Find where the given text appears and provide that cell's center as (x, y) coordinate. 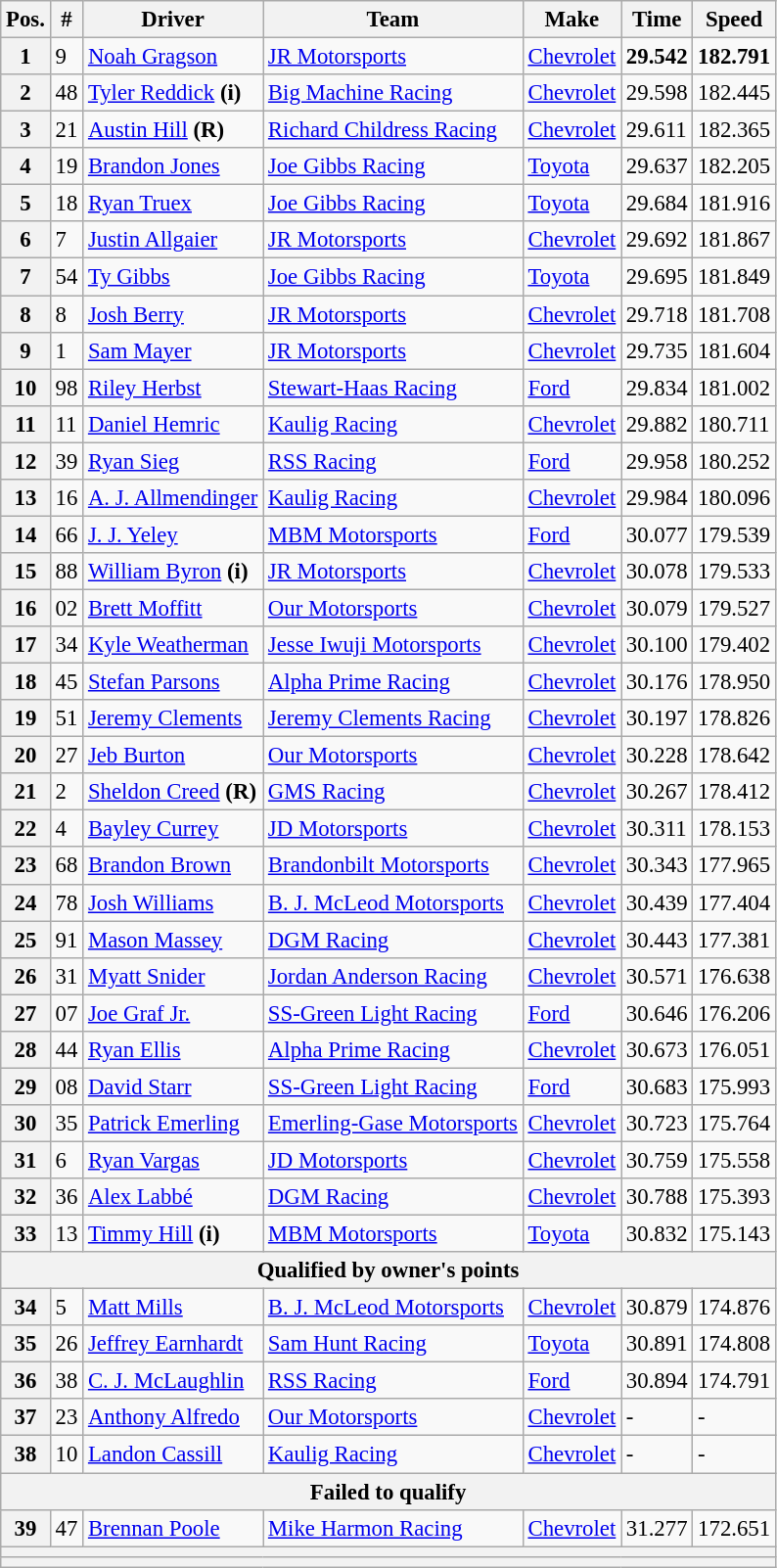
31.277 (658, 1528)
179.527 (734, 608)
30.683 (658, 1086)
30.673 (658, 1050)
175.993 (734, 1086)
Ty Gibbs (173, 277)
175.558 (734, 1160)
Jeremy Clements Racing (393, 718)
54 (67, 277)
88 (67, 572)
30.311 (658, 829)
68 (67, 866)
181.002 (734, 388)
Josh Williams (173, 902)
Joe Graf Jr. (173, 1013)
30.197 (658, 718)
Noah Gragson (173, 57)
177.404 (734, 902)
Pos. (25, 20)
182.791 (734, 57)
175.764 (734, 1124)
Bayley Currey (173, 829)
30.079 (658, 608)
177.965 (734, 866)
Ryan Sieg (173, 461)
29.692 (658, 240)
Austin Hill (R) (173, 130)
29.718 (658, 314)
29.598 (658, 93)
Matt Mills (173, 1308)
181.916 (734, 204)
Ryan Ellis (173, 1050)
Ryan Truex (173, 204)
30 (25, 1124)
47 (67, 1528)
Jeffrey Earnhardt (173, 1344)
91 (67, 940)
178.153 (734, 829)
33 (25, 1234)
02 (67, 608)
51 (67, 718)
44 (67, 1050)
30.078 (658, 572)
174.791 (734, 1381)
172.651 (734, 1528)
29.735 (658, 350)
J. J. Yeley (173, 534)
David Starr (173, 1086)
Time (658, 20)
30.443 (658, 940)
37 (25, 1418)
176.206 (734, 1013)
29.984 (658, 498)
30.267 (658, 792)
Stefan Parsons (173, 682)
Driver (173, 20)
3 (25, 130)
29 (25, 1086)
Jeremy Clements (173, 718)
William Byron (i) (173, 572)
30.439 (658, 902)
181.849 (734, 277)
181.604 (734, 350)
Jeb Burton (173, 756)
22 (25, 829)
78 (67, 902)
# (67, 20)
Sam Hunt Racing (393, 1344)
29.834 (658, 388)
30.723 (658, 1124)
Josh Berry (173, 314)
C. J. McLaughlin (173, 1381)
Kyle Weatherman (173, 645)
32 (25, 1197)
29.637 (658, 166)
29.958 (658, 461)
Make (571, 20)
182.445 (734, 93)
25 (25, 940)
30.176 (658, 682)
Patrick Emerling (173, 1124)
179.533 (734, 572)
Jesse Iwuji Motorsports (393, 645)
30.077 (658, 534)
29.684 (658, 204)
178.950 (734, 682)
30.891 (658, 1344)
08 (67, 1086)
Failed to qualify (388, 1492)
179.402 (734, 645)
66 (67, 534)
174.876 (734, 1308)
30.343 (658, 866)
Big Machine Racing (393, 93)
Daniel Hemric (173, 424)
45 (67, 682)
30.788 (658, 1197)
30.100 (658, 645)
Stewart-Haas Racing (393, 388)
Timmy Hill (i) (173, 1234)
Justin Allgaier (173, 240)
179.539 (734, 534)
182.205 (734, 166)
15 (25, 572)
181.867 (734, 240)
Brennan Poole (173, 1528)
30.228 (658, 756)
Landon Cassill (173, 1454)
177.381 (734, 940)
30.759 (658, 1160)
176.638 (734, 976)
Jordan Anderson Racing (393, 976)
178.412 (734, 792)
A. J. Allmendinger (173, 498)
30.879 (658, 1308)
30.832 (658, 1234)
Mike Harmon Racing (393, 1528)
175.143 (734, 1234)
Brett Moffitt (173, 608)
180.252 (734, 461)
Emerling-Gase Motorsports (393, 1124)
175.393 (734, 1197)
24 (25, 902)
Anthony Alfredo (173, 1418)
176.051 (734, 1050)
Qualified by owner's points (388, 1270)
17 (25, 645)
181.708 (734, 314)
GMS Racing (393, 792)
180.711 (734, 424)
29.542 (658, 57)
Alex Labbé (173, 1197)
28 (25, 1050)
98 (67, 388)
Brandonbilt Motorsports (393, 866)
29.611 (658, 130)
29.695 (658, 277)
Riley Herbst (173, 388)
174.808 (734, 1344)
Mason Massey (173, 940)
30.571 (658, 976)
Tyler Reddick (i) (173, 93)
Richard Childress Racing (393, 130)
Sheldon Creed (R) (173, 792)
07 (67, 1013)
182.365 (734, 130)
Myatt Snider (173, 976)
Sam Mayer (173, 350)
14 (25, 534)
Brandon Brown (173, 866)
Ryan Vargas (173, 1160)
Speed (734, 20)
Team (393, 20)
30.894 (658, 1381)
30.646 (658, 1013)
180.096 (734, 498)
Brandon Jones (173, 166)
12 (25, 461)
29.882 (658, 424)
178.826 (734, 718)
178.642 (734, 756)
48 (67, 93)
20 (25, 756)
